Return (X, Y) of the center of cell containing provided text 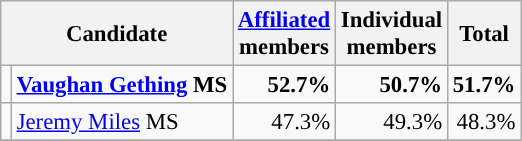
49.3% (392, 122)
Candidate (117, 34)
Individual members (392, 34)
Total (484, 34)
51.7% (484, 85)
Jeremy Miles MS (122, 122)
Affiliated members (284, 34)
52.7% (284, 85)
50.7% (392, 85)
47.3% (284, 122)
Vaughan Gething MS (122, 85)
48.3% (484, 122)
